Return the [X, Y] coordinate for the center point of the cell that contains the specified text.  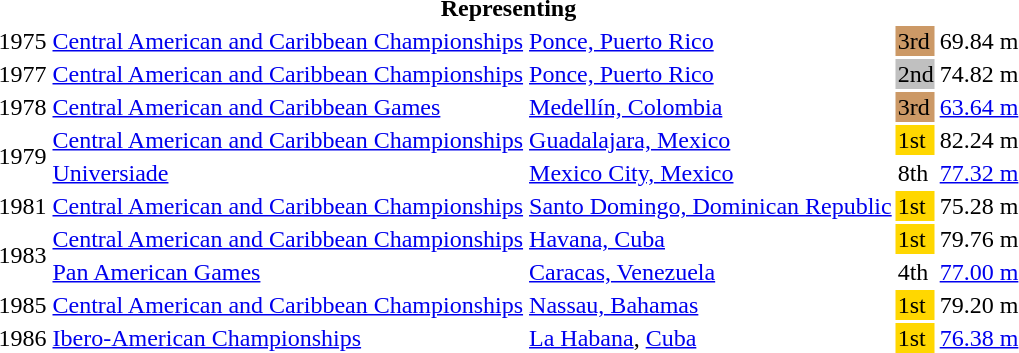
Ibero-American Championships [288, 338]
Santo Domingo, Dominican Republic [711, 206]
Guadalajara, Mexico [711, 140]
Havana, Cuba [711, 239]
8th [916, 173]
Caracas, Venezuela [711, 272]
Medellín, Colombia [711, 107]
Pan American Games [288, 272]
La Habana, Cuba [711, 338]
Universiade [288, 173]
2nd [916, 74]
Nassau, Bahamas [711, 305]
Mexico City, Mexico [711, 173]
4th [916, 272]
Central American and Caribbean Games [288, 107]
